Find where the given text appears and provide that cell's center as [x, y] coordinate. 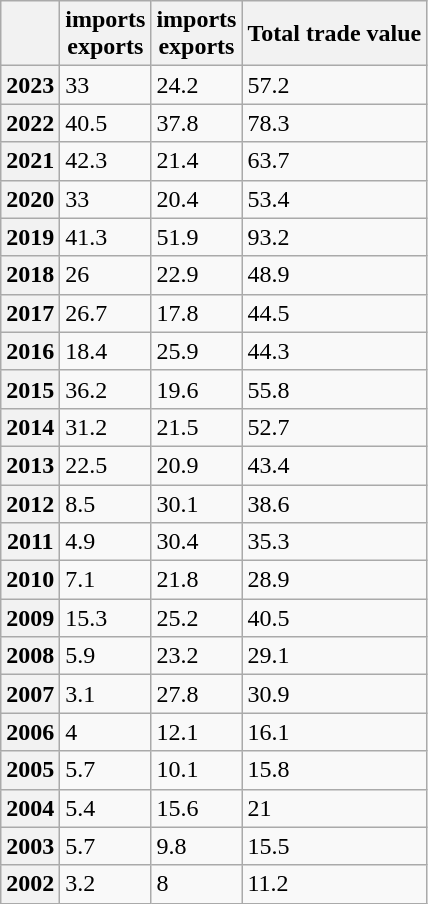
21.4 [196, 161]
3.1 [106, 694]
44.3 [334, 351]
22.5 [106, 465]
2013 [30, 465]
51.9 [196, 237]
52.7 [334, 427]
16.1 [334, 732]
17.8 [196, 313]
30.9 [334, 694]
20.4 [196, 199]
2020 [30, 199]
10.1 [196, 770]
29.1 [334, 656]
2006 [30, 732]
2004 [30, 808]
24.2 [196, 85]
2005 [30, 770]
53.4 [334, 199]
2009 [30, 618]
21 [334, 808]
2016 [30, 351]
48.9 [334, 275]
15.6 [196, 808]
55.8 [334, 389]
19.6 [196, 389]
5.9 [106, 656]
20.9 [196, 465]
2011 [30, 542]
93.2 [334, 237]
21.8 [196, 580]
12.1 [196, 732]
2014 [30, 427]
43.4 [334, 465]
8.5 [106, 503]
22.9 [196, 275]
15.3 [106, 618]
30.4 [196, 542]
2022 [30, 123]
25.2 [196, 618]
21.5 [196, 427]
2002 [30, 884]
4 [106, 732]
9.8 [196, 846]
2008 [30, 656]
44.5 [334, 313]
2018 [30, 275]
7.1 [106, 580]
5.4 [106, 808]
41.3 [106, 237]
Total trade value [334, 34]
23.2 [196, 656]
2012 [30, 503]
26 [106, 275]
11.2 [334, 884]
2015 [30, 389]
78.3 [334, 123]
25.9 [196, 351]
31.2 [106, 427]
57.2 [334, 85]
26.7 [106, 313]
2019 [30, 237]
2021 [30, 161]
2017 [30, 313]
4.9 [106, 542]
18.4 [106, 351]
3.2 [106, 884]
35.3 [334, 542]
42.3 [106, 161]
63.7 [334, 161]
15.8 [334, 770]
38.6 [334, 503]
2007 [30, 694]
27.8 [196, 694]
37.8 [196, 123]
30.1 [196, 503]
2010 [30, 580]
36.2 [106, 389]
8 [196, 884]
28.9 [334, 580]
2003 [30, 846]
15.5 [334, 846]
2023 [30, 85]
